Scan for the cell matching the given text and deliver its [x, y] coordinate at center. 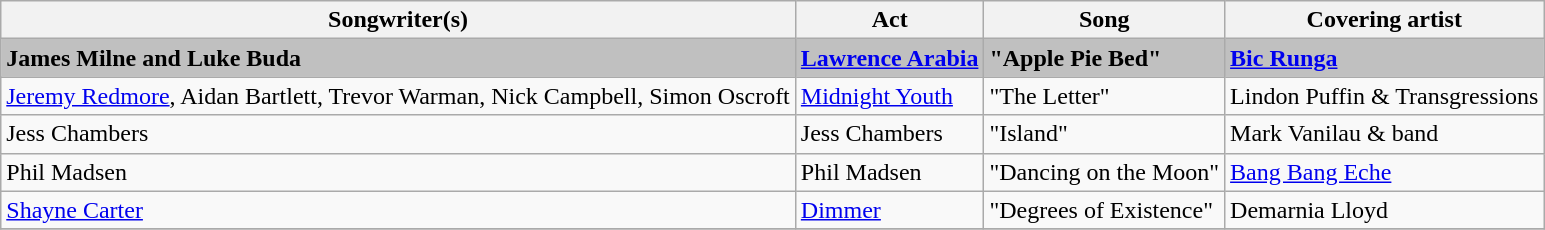
"Degrees of Existence" [1104, 210]
James Milne and Luke Buda [398, 58]
Covering artist [1384, 20]
"The Letter" [1104, 96]
Bic Runga [1384, 58]
Shayne Carter [398, 210]
Jeremy Redmore, Aidan Bartlett, Trevor Warman, Nick Campbell, Simon Oscroft [398, 96]
Bang Bang Eche [1384, 172]
Demarnia Lloyd [1384, 210]
Mark Vanilau & band [1384, 134]
"Island" [1104, 134]
Songwriter(s) [398, 20]
Lawrence Arabia [890, 58]
Dimmer [890, 210]
Song [1104, 20]
"Apple Pie Bed" [1104, 58]
Midnight Youth [890, 96]
"Dancing on the Moon" [1104, 172]
Lindon Puffin & Transgressions [1384, 96]
Act [890, 20]
